Identify which cell holds the provided text, then report its [x, y] central coordinate. 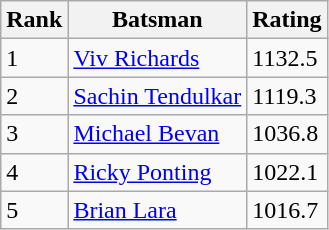
3 [34, 134]
Brian Lara [158, 210]
Rating [287, 20]
Michael Bevan [158, 134]
1036.8 [287, 134]
Sachin Tendulkar [158, 96]
4 [34, 172]
2 [34, 96]
1132.5 [287, 58]
1 [34, 58]
1022.1 [287, 172]
Viv Richards [158, 58]
Batsman [158, 20]
1016.7 [287, 210]
Ricky Ponting [158, 172]
5 [34, 210]
Rank [34, 20]
1119.3 [287, 96]
